Search for the cell housing the specified text and yield its [x, y] center coordinate. 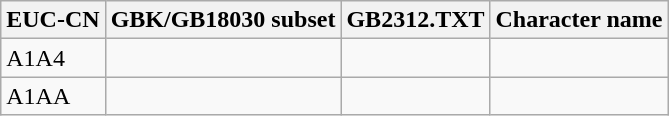
GBK/GB18030 subset [223, 20]
A1AA [53, 96]
A1A4 [53, 58]
GB2312.TXT [416, 20]
EUC-CN [53, 20]
Character name [579, 20]
